Capture the cell that displays the provided text and extract its [X, Y] central coordinate. 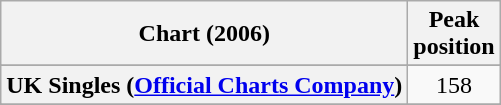
UK Singles (Official Charts Company) [204, 85]
158 [454, 85]
Chart (2006) [204, 34]
Peakposition [454, 34]
